Search for the cell housing the specified text and yield its [x, y] center coordinate. 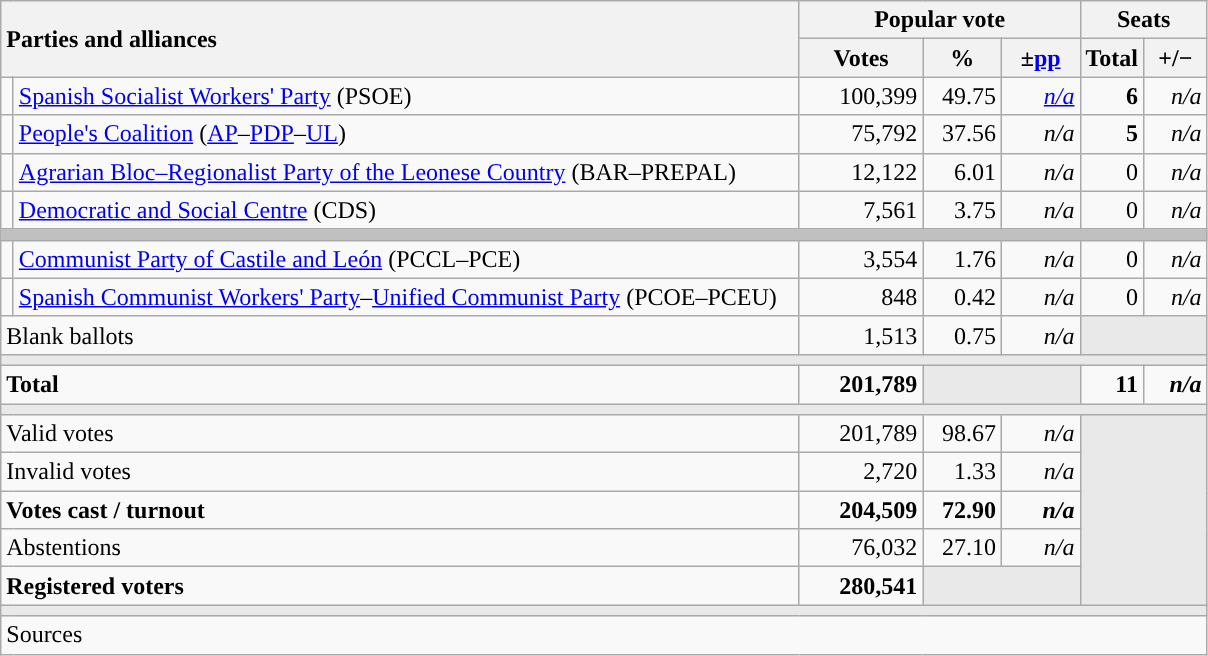
12,122 [861, 172]
Spanish Socialist Workers' Party (PSOE) [406, 96]
72.90 [962, 510]
Popular vote [940, 20]
27.10 [962, 548]
7,561 [861, 210]
1.33 [962, 472]
3.75 [962, 210]
Parties and alliances [400, 39]
1.76 [962, 259]
75,792 [861, 134]
Registered voters [400, 586]
Votes cast / turnout [400, 510]
204,509 [861, 510]
6.01 [962, 172]
0.42 [962, 297]
Sources [604, 635]
+/− [1176, 58]
Agrarian Bloc–Regionalist Party of the Leonese Country (BAR–PREPAL) [406, 172]
Communist Party of Castile and León (PCCL–PCE) [406, 259]
Spanish Communist Workers' Party–Unified Communist Party (PCOE–PCEU) [406, 297]
Democratic and Social Centre (CDS) [406, 210]
98.67 [962, 434]
49.75 [962, 96]
% [962, 58]
100,399 [861, 96]
Valid votes [400, 434]
1,513 [861, 335]
37.56 [962, 134]
6 [1112, 96]
People's Coalition (AP–PDP–UL) [406, 134]
2,720 [861, 472]
76,032 [861, 548]
848 [861, 297]
3,554 [861, 259]
Votes [861, 58]
Blank ballots [400, 335]
5 [1112, 134]
Seats [1144, 20]
280,541 [861, 586]
Abstentions [400, 548]
Invalid votes [400, 472]
11 [1112, 384]
0.75 [962, 335]
±pp [1040, 58]
